Find where the given text appears and provide that cell's center as (X, Y) coordinate. 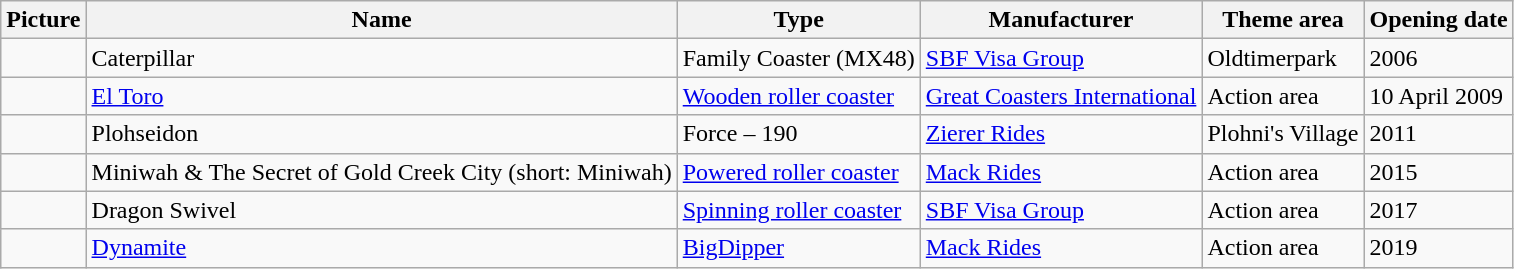
Plohni's Village (1283, 134)
BigDipper (798, 248)
Caterpillar (382, 58)
Name (382, 20)
Opening date (1438, 20)
Dynamite (382, 248)
Plohseidon (382, 134)
Manufacturer (1061, 20)
10 April 2009 (1438, 96)
Theme area (1283, 20)
2019 (1438, 248)
Force – 190 (798, 134)
El Toro (382, 96)
2017 (1438, 210)
Type (798, 20)
Picture (44, 20)
Wooden roller coaster (798, 96)
Oldtimerpark (1283, 58)
2015 (1438, 172)
Miniwah & The Secret of Gold Creek City (short: Miniwah) (382, 172)
Dragon Swivel (382, 210)
Family Coaster (MX48) (798, 58)
Zierer Rides (1061, 134)
2011 (1438, 134)
Great Coasters International (1061, 96)
Spinning roller coaster (798, 210)
Powered roller coaster (798, 172)
2006 (1438, 58)
